Output the (X, Y) coordinate of the center of the cell containing the given text.  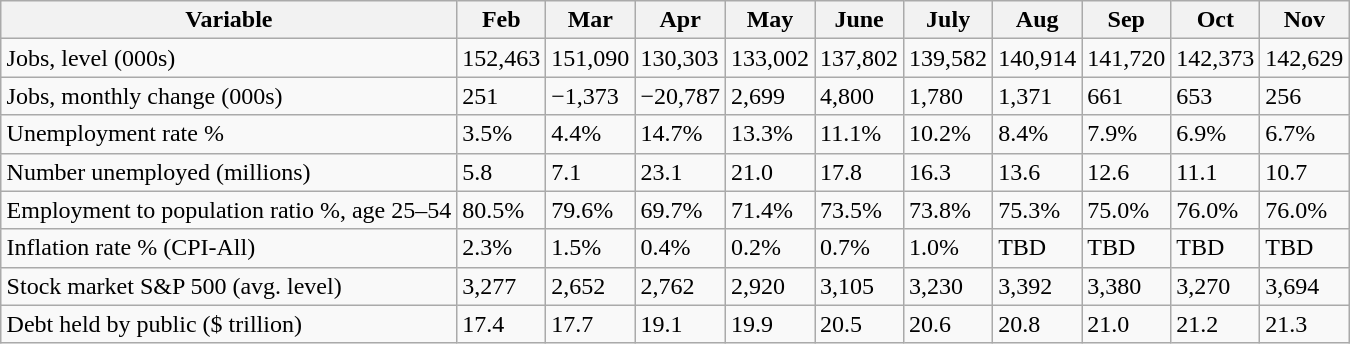
3,694 (1304, 286)
130,303 (680, 58)
1.0% (948, 248)
Jobs, level (000s) (229, 58)
Aug (1038, 20)
Mar (590, 20)
139,582 (948, 58)
19.1 (680, 324)
11.1% (860, 134)
10.7 (1304, 172)
152,463 (502, 58)
2.3% (502, 248)
20.6 (948, 324)
140,914 (1038, 58)
142,373 (1216, 58)
3,380 (1126, 286)
17.8 (860, 172)
73.8% (948, 210)
Oct (1216, 20)
Nov (1304, 20)
Inflation rate % (CPI-All) (229, 248)
23.1 (680, 172)
−20,787 (680, 96)
80.5% (502, 210)
75.0% (1126, 210)
4.4% (590, 134)
1,371 (1038, 96)
661 (1126, 96)
2,920 (770, 286)
10.2% (948, 134)
July (948, 20)
2,699 (770, 96)
19.9 (770, 324)
14.7% (680, 134)
75.3% (1038, 210)
6.9% (1216, 134)
79.6% (590, 210)
16.3 (948, 172)
20.5 (860, 324)
3,230 (948, 286)
3,277 (502, 286)
7.1 (590, 172)
142,629 (1304, 58)
−1,373 (590, 96)
137,802 (860, 58)
7.9% (1126, 134)
1.5% (590, 248)
3.5% (502, 134)
8.4% (1038, 134)
1,780 (948, 96)
0.2% (770, 248)
21.3 (1304, 324)
Employment to population ratio %, age 25–54 (229, 210)
Variable (229, 20)
3,392 (1038, 286)
4,800 (860, 96)
21.2 (1216, 324)
73.5% (860, 210)
Debt held by public ($ trillion) (229, 324)
Feb (502, 20)
6.7% (1304, 134)
Jobs, monthly change (000s) (229, 96)
5.8 (502, 172)
151,090 (590, 58)
20.8 (1038, 324)
Apr (680, 20)
0.4% (680, 248)
71.4% (770, 210)
3,270 (1216, 286)
653 (1216, 96)
2,762 (680, 286)
2,652 (590, 286)
256 (1304, 96)
3,105 (860, 286)
Unemployment rate % (229, 134)
133,002 (770, 58)
13.6 (1038, 172)
May (770, 20)
0.7% (860, 248)
12.6 (1126, 172)
69.7% (680, 210)
13.3% (770, 134)
17.7 (590, 324)
Number unemployed (millions) (229, 172)
141,720 (1126, 58)
June (860, 20)
Stock market S&P 500 (avg. level) (229, 286)
251 (502, 96)
11.1 (1216, 172)
Sep (1126, 20)
17.4 (502, 324)
